From the cell containing the given text, extract its center point as [X, Y] coordinate. 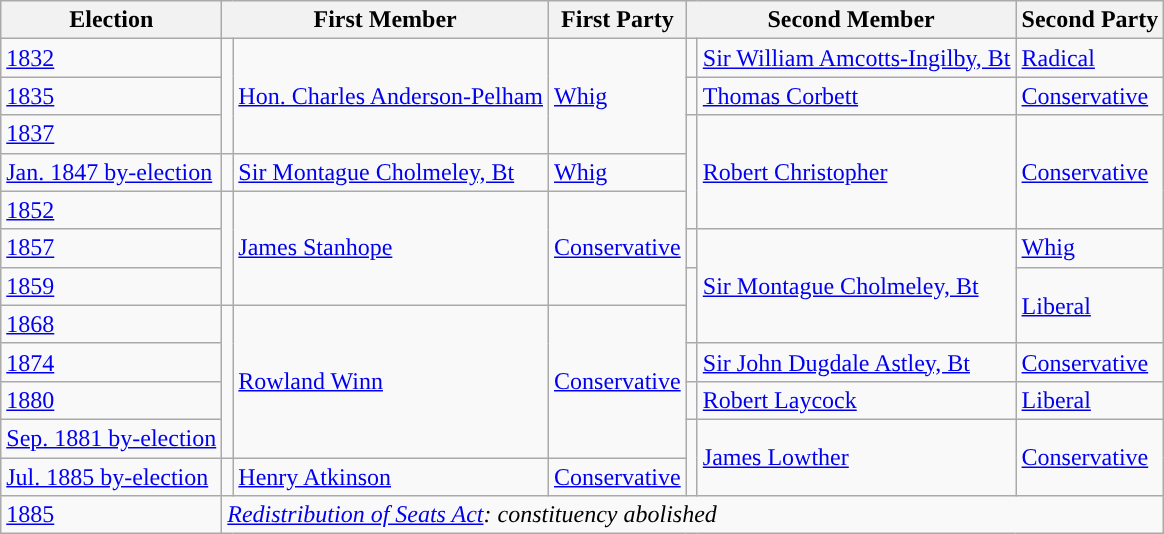
Sir William Amcotts-Ingilby, Bt [856, 58]
Second Member [851, 20]
Election [112, 20]
1857 [112, 248]
Jan. 1847 by-election [112, 172]
First Member [386, 20]
James Lowther [856, 457]
Sep. 1881 by-election [112, 438]
Radical [1090, 58]
Robert Laycock [856, 400]
Redistribution of Seats Act: constituency abolished [693, 515]
1868 [112, 324]
1874 [112, 362]
Sir John Dugdale Astley, Bt [856, 362]
Rowland Winn [391, 381]
1835 [112, 96]
1880 [112, 400]
First Party [618, 20]
Thomas Corbett [856, 96]
Second Party [1090, 20]
1832 [112, 58]
Robert Christopher [856, 172]
Henry Atkinson [391, 477]
James Stanhope [391, 248]
Jul. 1885 by-election [112, 477]
1859 [112, 286]
1885 [112, 515]
Hon. Charles Anderson-Pelham [391, 96]
1852 [112, 210]
1837 [112, 134]
